Provide the [x, y] coordinate of the cell's center where the given text is located.  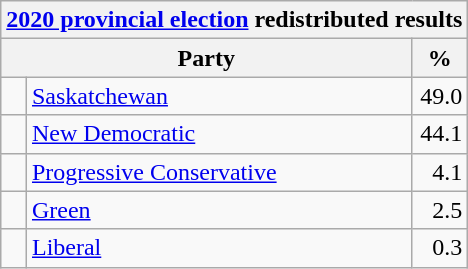
Liberal [218, 248]
Progressive Conservative [218, 172]
4.1 [440, 172]
49.0 [440, 96]
Party [206, 58]
0.3 [440, 248]
% [440, 58]
2.5 [440, 210]
44.1 [440, 134]
Saskatchewan [218, 96]
2020 provincial election redistributed results [234, 20]
New Democratic [218, 134]
Green [218, 210]
